Identify which cell holds the provided text, then report its [X, Y] central coordinate. 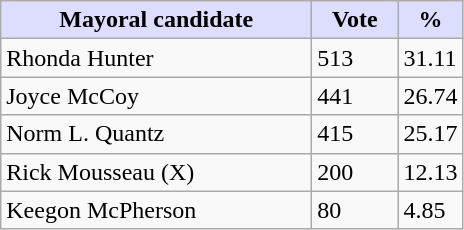
12.13 [430, 172]
513 [355, 58]
Norm L. Quantz [156, 134]
Joyce McCoy [156, 96]
Mayoral candidate [156, 20]
Vote [355, 20]
31.11 [430, 58]
25.17 [430, 134]
Keegon McPherson [156, 210]
Rhonda Hunter [156, 58]
200 [355, 172]
4.85 [430, 210]
80 [355, 210]
441 [355, 96]
Rick Mousseau (X) [156, 172]
415 [355, 134]
% [430, 20]
26.74 [430, 96]
